Search for the cell housing the specified text and yield its (X, Y) center coordinate. 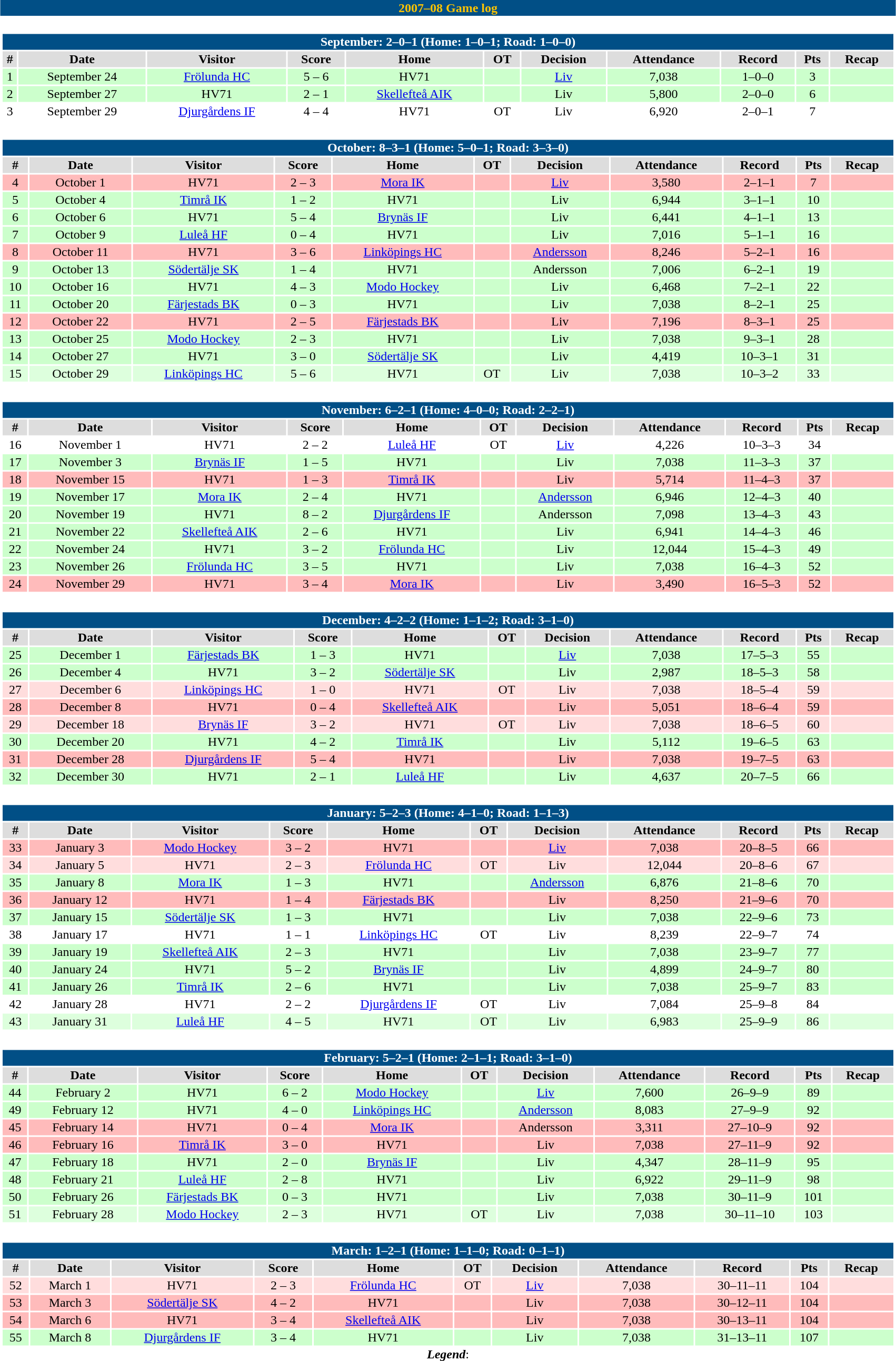
27–10–9 (750, 1128)
47 (15, 1162)
February 18 (83, 1162)
January 3 (80, 847)
4,899 (664, 970)
February 28 (83, 1214)
September 29 (82, 111)
11–4–3 (762, 480)
30–12–11 (742, 1303)
6,922 (650, 1179)
11 (15, 304)
November 24 (91, 549)
8,083 (650, 1110)
27–9–9 (750, 1110)
2 – 4 (315, 497)
23 (15, 566)
23–9–7 (759, 952)
21–8–6 (759, 882)
48 (15, 1179)
2 (9, 94)
November 19 (91, 515)
83 (813, 987)
7,016 (666, 234)
6,920 (663, 111)
September: 2–0–1 (Home: 1–0–1; Road: 1–0–0) (447, 42)
November 22 (91, 531)
January 15 (80, 917)
March 3 (70, 1303)
3–1–1 (759, 200)
15 (15, 373)
4 (15, 183)
39 (15, 952)
60 (813, 724)
18–6–5 (759, 724)
7,196 (666, 322)
8,239 (664, 935)
19–7–5 (759, 759)
4,637 (666, 777)
107 (810, 1337)
January 17 (80, 935)
3,580 (666, 183)
14–4–3 (762, 531)
October 13 (81, 269)
December 28 (91, 759)
17 (15, 462)
January 28 (80, 1004)
73 (813, 917)
December 18 (91, 724)
1 – 1 (298, 935)
2 – 8 (295, 1179)
67 (813, 865)
6,876 (664, 882)
January 12 (80, 900)
October 11 (81, 252)
January 19 (80, 952)
80 (813, 970)
20–8–6 (759, 865)
January 8 (80, 882)
31–13–11 (742, 1337)
September 27 (82, 94)
3 – 6 (303, 252)
February 2 (83, 1093)
12–4–3 (762, 497)
95 (813, 1162)
51 (15, 1214)
March 6 (70, 1320)
February 21 (83, 1179)
December 30 (91, 777)
January 31 (80, 1021)
27–11–9 (750, 1145)
45 (15, 1128)
October 6 (81, 218)
January 26 (80, 987)
84 (813, 1004)
4,226 (670, 445)
December 6 (91, 689)
3,311 (650, 1128)
53 (16, 1303)
14 (15, 357)
9 (15, 269)
10–3–3 (762, 445)
1 – 2 (303, 200)
21–9–6 (759, 900)
1 – 0 (322, 689)
2007–08 Game log (448, 8)
December: 4–2–2 (Home: 1–1–2; Road: 3–1–0) (447, 620)
1 (9, 76)
6,468 (666, 287)
February 12 (83, 1110)
September 24 (82, 76)
22–9–7 (759, 935)
7–2–1 (759, 287)
2 – 0 (295, 1162)
8–2–1 (759, 304)
2–0–0 (758, 94)
5,051 (666, 707)
4 – 5 (298, 1021)
5,714 (670, 480)
30–11–10 (750, 1214)
41 (15, 987)
7,098 (670, 515)
4,419 (666, 357)
4–1–1 (759, 218)
February: 5–2–1 (Home: 2–1–1; Road: 3–1–0) (447, 1058)
25–9–9 (759, 1021)
30 (15, 742)
15–4–3 (762, 549)
January: 5–2–3 (Home: 4–1–0; Road: 1–1–3) (447, 813)
19–6–5 (759, 742)
December 1 (91, 655)
36 (15, 900)
2–1–1 (759, 183)
16–5–3 (762, 584)
58 (813, 673)
December 20 (91, 742)
3,490 (670, 584)
8 – 2 (315, 515)
24–9–7 (759, 970)
January 24 (80, 970)
November 15 (91, 480)
5 (15, 200)
24 (15, 584)
13–4–3 (762, 515)
February 16 (83, 1145)
5–1–1 (759, 234)
30–11–11 (742, 1286)
November 17 (91, 497)
12 (15, 322)
October: 8–3–1 (Home: 5–0–1; Road: 3–3–0) (447, 148)
7,084 (664, 1004)
5 – 2 (298, 970)
4,347 (650, 1162)
October 9 (81, 234)
6,983 (664, 1021)
35 (15, 882)
103 (813, 1214)
4 – 0 (295, 1110)
6–2–1 (759, 269)
98 (813, 1179)
9–3–1 (759, 339)
6,441 (666, 218)
October 29 (81, 373)
74 (813, 935)
44 (15, 1093)
29–11–9 (750, 1179)
October 20 (81, 304)
1 – 5 (315, 462)
8,246 (666, 252)
8–3–1 (759, 322)
26–9–9 (750, 1093)
22–9–6 (759, 917)
January 5 (80, 865)
October 16 (81, 287)
3 – 5 (315, 566)
30–13–11 (742, 1320)
6,941 (670, 531)
17–5–3 (759, 655)
November 26 (91, 566)
November: 6–2–1 (Home: 4–0–0; Road: 2–2–1) (447, 410)
1–0–0 (758, 76)
December 4 (91, 673)
2,987 (666, 673)
38 (15, 935)
4 – 4 (316, 111)
18 (15, 480)
26 (15, 673)
89 (813, 1093)
February 26 (83, 1197)
25–9–8 (759, 1004)
101 (813, 1197)
11–3–3 (762, 462)
18–5–4 (759, 689)
77 (813, 952)
86 (813, 1021)
5,112 (666, 742)
February 14 (83, 1128)
March: 1–2–1 (Home: 1–1–0; Road: 0–1–1) (447, 1251)
November 1 (91, 445)
October 4 (81, 200)
29 (15, 724)
5,800 (663, 94)
2–0–1 (758, 111)
7,600 (650, 1093)
10–3–1 (759, 357)
25–9–7 (759, 987)
27 (15, 689)
18–6–4 (759, 707)
16–4–3 (762, 566)
6,944 (666, 200)
50 (15, 1197)
6,946 (670, 497)
18–5–3 (759, 673)
2 – 5 (303, 322)
32 (15, 777)
4 – 3 (303, 287)
20–7–5 (759, 777)
20 (15, 515)
42 (15, 1004)
7,006 (666, 269)
October 22 (81, 322)
October 1 (81, 183)
December 8 (91, 707)
March 1 (70, 1286)
20–8–5 (759, 847)
21 (15, 531)
October 25 (81, 339)
8,250 (664, 900)
8 (15, 252)
10–3–2 (759, 373)
28–11–9 (750, 1162)
5–2–1 (759, 252)
November 3 (91, 462)
March 8 (70, 1337)
November 29 (91, 584)
30–11–9 (750, 1197)
6 – 2 (295, 1093)
54 (16, 1320)
October 27 (81, 357)
